Locate the cell with the specified text and output its (x, y) center coordinate. 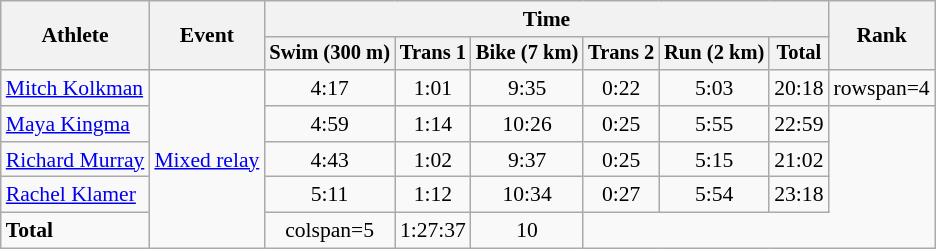
9:37 (527, 160)
23:18 (798, 195)
rowspan=4 (881, 88)
1:01 (433, 88)
Event (206, 36)
4:59 (329, 124)
colspan=5 (329, 231)
Athlete (76, 36)
22:59 (798, 124)
Time (546, 19)
Bike (7 km) (527, 54)
Mixed relay (206, 159)
20:18 (798, 88)
5:03 (714, 88)
4:17 (329, 88)
Rank (881, 36)
Richard Murray (76, 160)
0:22 (621, 88)
10:34 (527, 195)
1:27:37 (433, 231)
10 (527, 231)
5:54 (714, 195)
21:02 (798, 160)
1:14 (433, 124)
Trans 1 (433, 54)
4:43 (329, 160)
Run (2 km) (714, 54)
5:15 (714, 160)
1:12 (433, 195)
Trans 2 (621, 54)
0:27 (621, 195)
5:55 (714, 124)
10:26 (527, 124)
9:35 (527, 88)
Mitch Kolkman (76, 88)
Swim (300 m) (329, 54)
Rachel Klamer (76, 195)
Maya Kingma (76, 124)
1:02 (433, 160)
5:11 (329, 195)
